Capture the cell that displays the provided text and extract its [x, y] central coordinate. 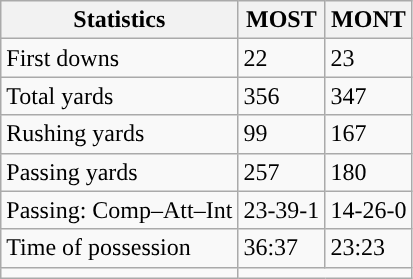
356 [282, 96]
36:37 [282, 248]
Statistics [120, 20]
Time of possession [120, 248]
23 [368, 58]
22 [282, 58]
MOST [282, 20]
347 [368, 96]
Rushing yards [120, 134]
First downs [120, 58]
14-26-0 [368, 210]
MONT [368, 20]
23:23 [368, 248]
23-39-1 [282, 210]
Passing yards [120, 172]
Passing: Comp–Att–Int [120, 210]
167 [368, 134]
257 [282, 172]
Total yards [120, 96]
99 [282, 134]
180 [368, 172]
